Identify which cell holds the provided text, then report its [X, Y] central coordinate. 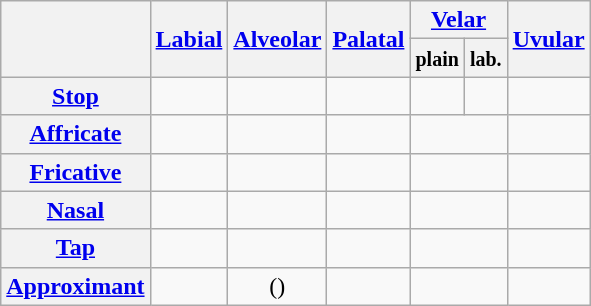
lab. [486, 58]
Approximant [76, 286]
plain [437, 58]
Labial [189, 39]
Nasal [76, 210]
Tap [76, 248]
() [278, 286]
Alveolar [278, 39]
Uvular [548, 39]
Stop [76, 96]
Affricate [76, 134]
Velar [458, 20]
Fricative [76, 172]
Palatal [368, 39]
